Identify which cell holds the provided text, then report its [X, Y] central coordinate. 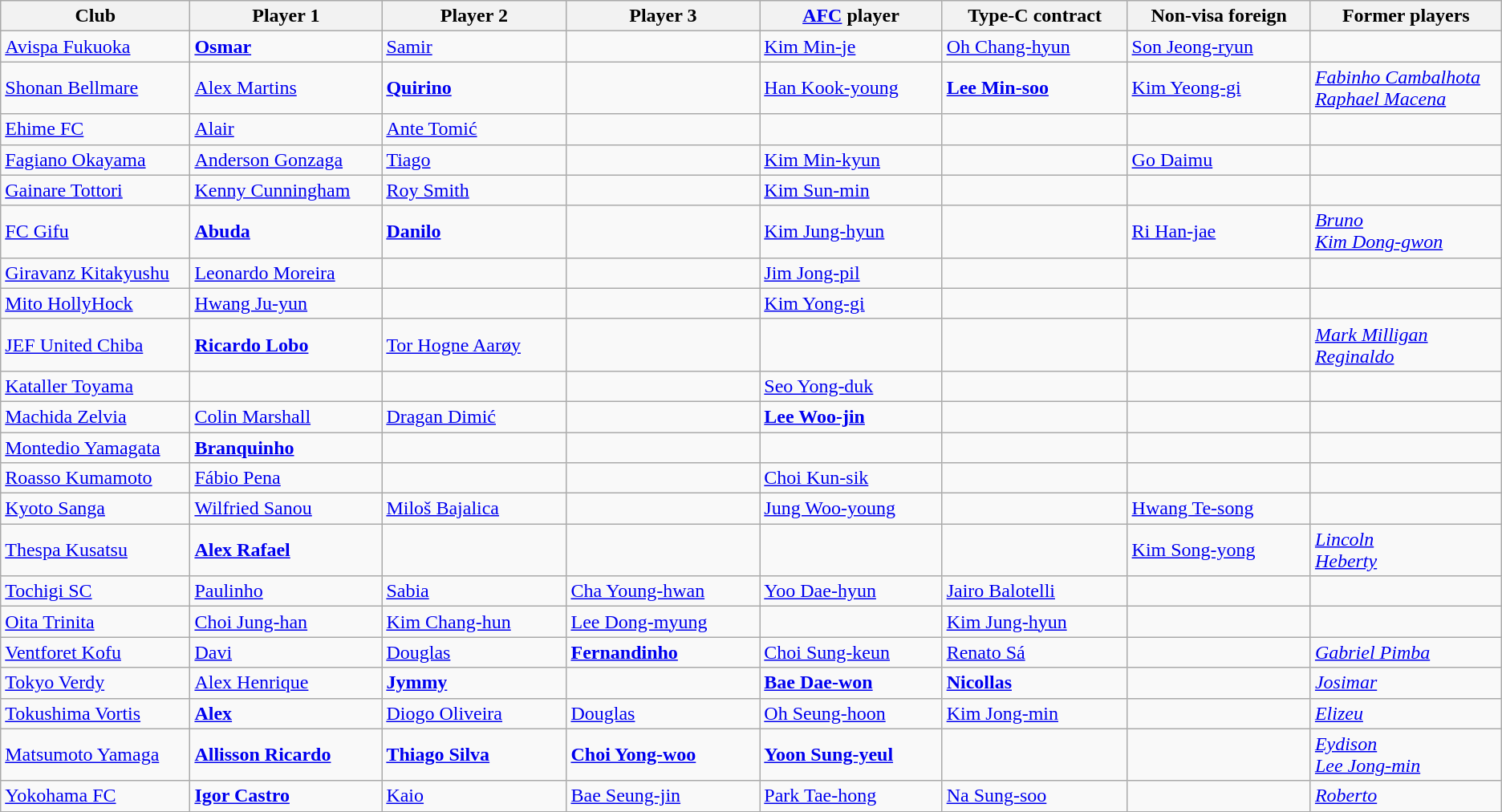
Yokohama FC [95, 796]
Lee Min-soo [1035, 88]
Fabinho Cambalhota Raphael Macena [1406, 88]
Thespa Kusatsu [95, 550]
Danilo [474, 231]
Igor Castro [286, 796]
Lee Woo-jin [850, 416]
Go Daimu [1219, 160]
Roberto [1406, 796]
Hwang Te-song [1219, 509]
Fábio Pena [286, 478]
Samir [474, 47]
Oita Trinita [95, 622]
Tochigi SC [95, 591]
Bae Dae-won [850, 683]
Jim Jong-pil [850, 273]
Elizeu [1406, 713]
Son Jeong-ryun [1219, 47]
Alair [286, 129]
Kim Yeong-gi [1219, 88]
Abuda [286, 231]
Branquinho [286, 447]
Diogo Oliveira [474, 713]
Paulinho [286, 591]
Kim Chang-hun [474, 622]
Tokyo Verdy [95, 683]
Seo Yong-duk [850, 386]
JEF United Chiba [95, 345]
Tokushima Vortis [95, 713]
Allisson Ricardo [286, 754]
Colin Marshall [286, 416]
Alex Henrique [286, 683]
Choi Kun-sik [850, 478]
Hwang Ju-yun [286, 303]
Na Sung-soo [1035, 796]
Tor Hogne Aarøy [474, 345]
Giravanz Kitakyushu [95, 273]
Non-visa foreign [1219, 16]
Club [95, 16]
Type-C contract [1035, 16]
Yoo Dae-hyun [850, 591]
Wilfried Sanou [286, 509]
Sabia [474, 591]
Jung Woo-young [850, 509]
Nicollas [1035, 683]
Ri Han-jae [1219, 231]
Davi [286, 652]
Ventforet Kofu [95, 652]
Machida Zelvia [95, 416]
Avispa Fukuoka [95, 47]
Anderson Gonzaga [286, 160]
Alex [286, 713]
Josimar [1406, 683]
Alex Martins [286, 88]
Choi Yong-woo [663, 754]
Shonan Bellmare [95, 88]
Ehime FC [95, 129]
FC Gifu [95, 231]
Player 3 [663, 16]
Yoon Sung-yeul [850, 754]
Jairo Balotelli [1035, 591]
Kim Jong-min [1035, 713]
Player 2 [474, 16]
Kim Song-yong [1219, 550]
Dragan Dimić [474, 416]
Fagiano Okayama [95, 160]
Roy Smith [474, 190]
Matsumoto Yamaga [95, 754]
Lincoln Heberty [1406, 550]
Jymmy [474, 683]
Kim Min-je [850, 47]
Choi Jung-han [286, 622]
Montedio Yamagata [95, 447]
Kataller Toyama [95, 386]
Oh Seung-hoon [850, 713]
Mark Milligan Reginaldo [1406, 345]
Kenny Cunningham [286, 190]
Choi Sung-keun [850, 652]
Kim Min-kyun [850, 160]
Tiago [474, 160]
Leonardo Moreira [286, 273]
Kaio [474, 796]
Eydison Lee Jong-min [1406, 754]
Gainare Tottori [95, 190]
Ricardo Lobo [286, 345]
Kyoto Sanga [95, 509]
AFC player [850, 16]
Kim Yong-gi [850, 303]
Osmar [286, 47]
Mito HollyHock [95, 303]
Fernandinho [663, 652]
Quirino [474, 88]
Thiago Silva [474, 754]
Alex Rafael [286, 550]
Former players [1406, 16]
Oh Chang-hyun [1035, 47]
Renato Sá [1035, 652]
Gabriel Pimba [1406, 652]
Han Kook-young [850, 88]
Kim Sun-min [850, 190]
Park Tae-hong [850, 796]
Miloš Bajalica [474, 509]
Bae Seung-jin [663, 796]
Ante Tomić [474, 129]
Cha Young-hwan [663, 591]
Roasso Kumamoto [95, 478]
Bruno Kim Dong-gwon [1406, 231]
Player 1 [286, 16]
Lee Dong-myung [663, 622]
